From the cell containing the given text, extract its center point as [x, y] coordinate. 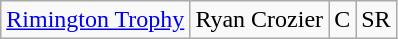
C [342, 20]
SR [376, 20]
Ryan Crozier [260, 20]
Rimington Trophy [96, 20]
